Provide the [X, Y] coordinate of the cell's center where the given text is located.  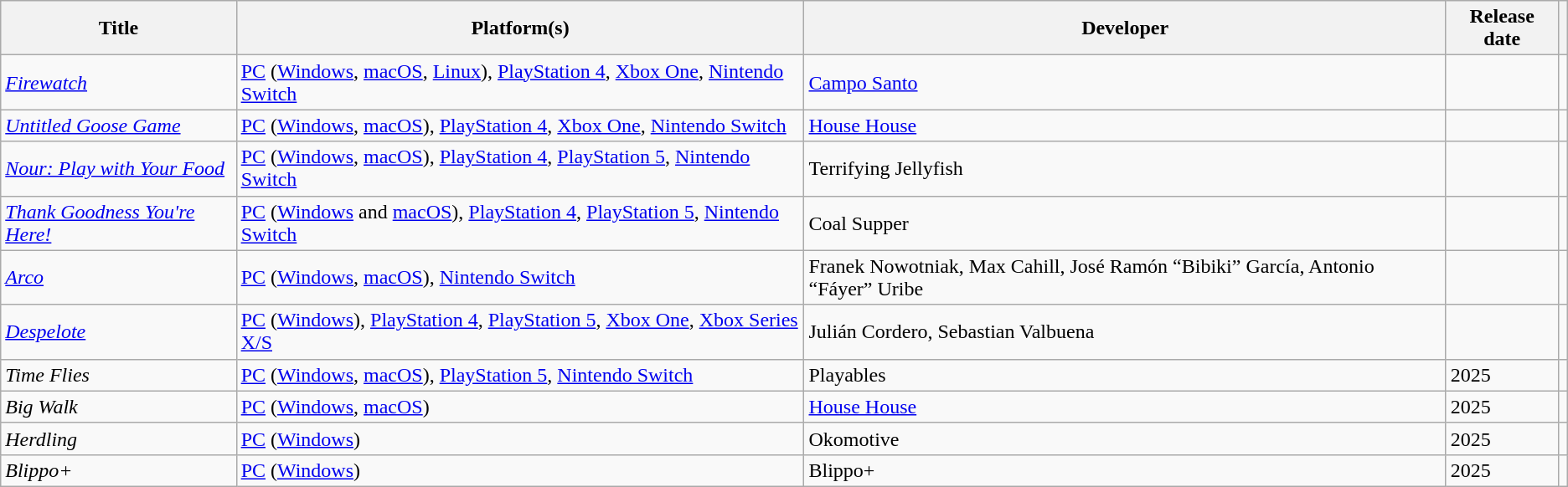
PC (Windows and macOS), PlayStation 4, PlayStation 5, Nintendo Switch [520, 223]
Okomotive [1125, 438]
Platform(s) [520, 28]
PC (Windows, macOS), Nintendo Switch [520, 278]
Developer [1125, 28]
PC (Windows, macOS, Linux), PlayStation 4, Xbox One, Nintendo Switch [520, 82]
Terrifying Jellyfish [1125, 169]
Title [119, 28]
Despelote [119, 331]
Untitled Goose Game [119, 126]
PC (Windows, macOS), PlayStation 4, Xbox One, Nintendo Switch [520, 126]
Nour: Play with Your Food [119, 169]
Time Flies [119, 375]
PC (Windows, macOS), PlayStation 4, PlayStation 5, Nintendo Switch [520, 169]
PC (Windows), PlayStation 4, PlayStation 5, Xbox One, Xbox Series X/S [520, 331]
Thank Goodness You're Here! [119, 223]
Julián Cordero, Sebastian Valbuena [1125, 331]
Release date [1502, 28]
Campo Santo [1125, 82]
Franek Nowotniak, Max Cahill, José Ramón “Bibiki” García, Antonio “Fáyer” Uribe [1125, 278]
Firewatch [119, 82]
Arco [119, 278]
Coal Supper [1125, 223]
Herdling [119, 438]
PC (Windows, macOS) [520, 407]
Big Walk [119, 407]
PC (Windows, macOS), PlayStation 5, Nintendo Switch [520, 375]
Playables [1125, 375]
